Provide the [X, Y] coordinate of the cell's center where the given text is located.  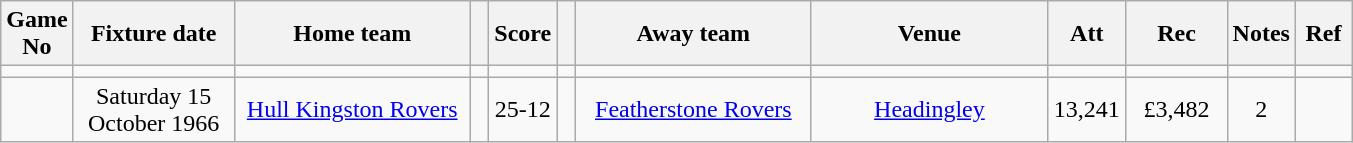
25-12 [523, 110]
Score [523, 34]
Featherstone Rovers [693, 110]
Att [1086, 34]
Rec [1176, 34]
Ref [1323, 34]
Fixture date [154, 34]
13,241 [1086, 110]
2 [1261, 110]
£3,482 [1176, 110]
Headingley [929, 110]
Away team [693, 34]
Notes [1261, 34]
Hull Kingston Rovers [352, 110]
Home team [352, 34]
Venue [929, 34]
Game No [37, 34]
Saturday 15 October 1966 [154, 110]
